Detect which cell encompasses the target text, then output its (X, Y) center coordinate. 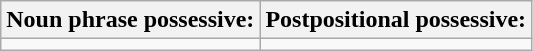
Postpositional possessive: (396, 20)
Noun phrase possessive: (130, 20)
